Identify which cell holds the provided text, then report its [X, Y] central coordinate. 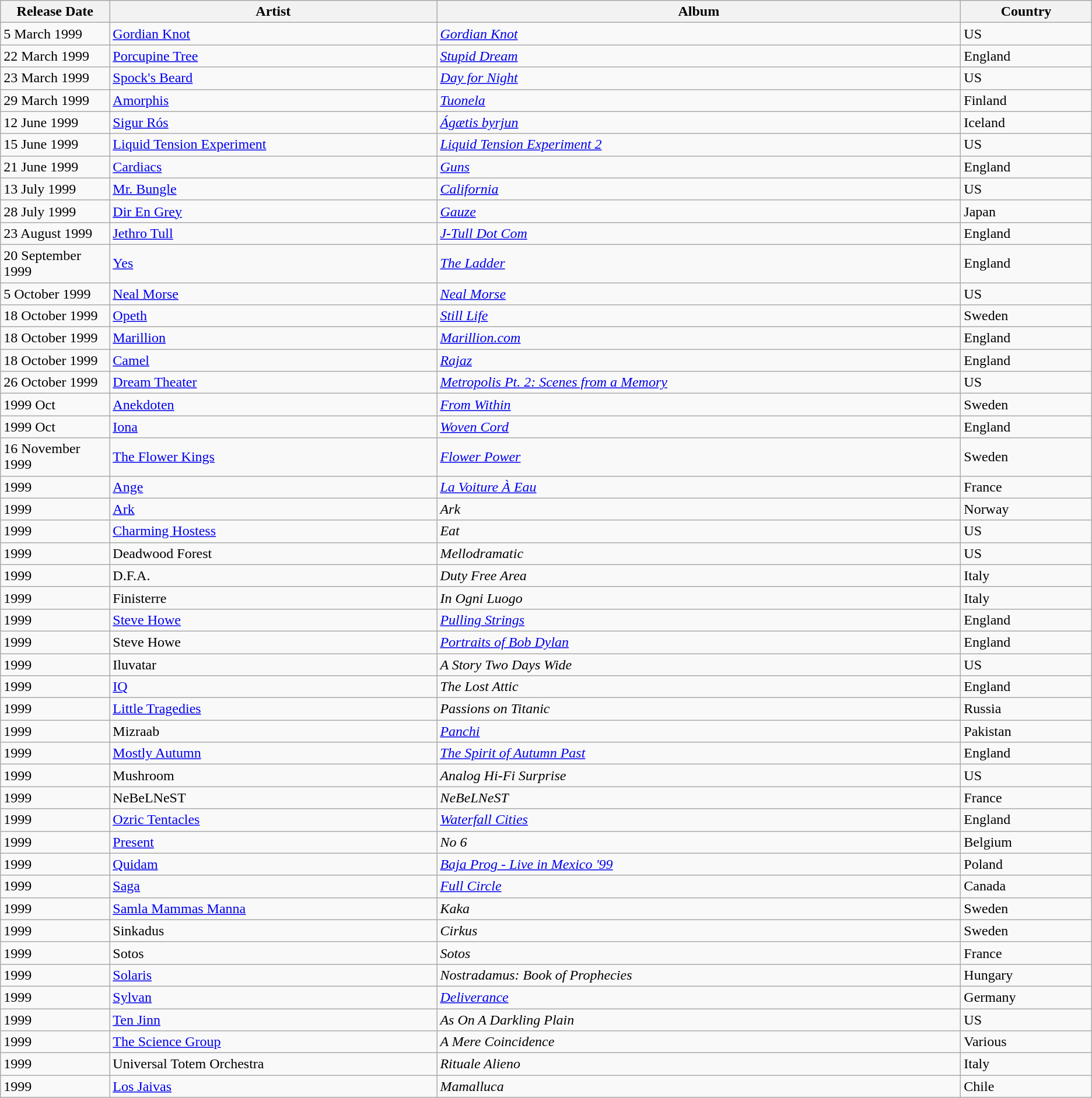
Ozric Tentacles [273, 820]
A Mere Coincidence [699, 1042]
Various [1026, 1042]
Chile [1026, 1086]
Release Date [55, 12]
In Ogni Luogo [699, 598]
Portraits of Bob Dylan [699, 642]
Germany [1026, 997]
Baja Prog - Live in Mexico '99 [699, 864]
Japan [1026, 211]
20 September 1999 [55, 264]
Sigur Rós [273, 122]
Iceland [1026, 122]
Ten Jinn [273, 1020]
Gauze [699, 211]
Full Circle [699, 886]
Saga [273, 886]
Norway [1026, 509]
La Voiture À Eau [699, 487]
Day for Night [699, 78]
Universal Totem Orchestra [273, 1064]
Samla Mammas Manna [273, 908]
As On A Darkling Plain [699, 1020]
Pakistan [1026, 731]
13 July 1999 [55, 189]
Little Tragedies [273, 709]
J-Tull Dot Com [699, 233]
23 March 1999 [55, 78]
A Story Two Days Wide [699, 664]
Present [273, 842]
Deadwood Forest [273, 553]
Waterfall Cities [699, 820]
16 November 1999 [55, 457]
Artist [273, 12]
Country [1026, 12]
23 August 1999 [55, 233]
Opeth [273, 316]
Liquid Tension Experiment [273, 145]
Los Jaivas [273, 1086]
Flower Power [699, 457]
5 March 1999 [55, 34]
Finisterre [273, 598]
The Lost Attic [699, 687]
22 March 1999 [55, 56]
Quidam [273, 864]
Belgium [1026, 842]
28 July 1999 [55, 211]
Solaris [273, 975]
12 June 1999 [55, 122]
Mamalluca [699, 1086]
Mushroom [273, 776]
Spock's Beard [273, 78]
Analog Hi-Fi Surprise [699, 776]
Dream Theater [273, 383]
The Spirit of Autumn Past [699, 753]
Iluvatar [273, 664]
IQ [273, 687]
Canada [1026, 886]
Sinkadus [273, 931]
D.F.A. [273, 576]
Kaka [699, 908]
Amorphis [273, 100]
California [699, 189]
Pulling Strings [699, 620]
Jethro Tull [273, 233]
5 October 1999 [55, 293]
Porcupine Tree [273, 56]
Mr. Bungle [273, 189]
Liquid Tension Experiment 2 [699, 145]
Duty Free Area [699, 576]
21 June 1999 [55, 167]
26 October 1999 [55, 383]
Stupid Dream [699, 56]
Rajaz [699, 360]
Panchi [699, 731]
Marillion [273, 338]
Marillion.com [699, 338]
15 June 1999 [55, 145]
Camel [273, 360]
Mizraab [273, 731]
Cirkus [699, 931]
Mostly Autumn [273, 753]
From Within [699, 405]
Sylvan [273, 997]
Ange [273, 487]
Charming Hostess [273, 531]
The Ladder [699, 264]
Cardiacs [273, 167]
Finland [1026, 100]
Poland [1026, 864]
Yes [273, 264]
Still Life [699, 316]
Guns [699, 167]
Ágætis byrjun [699, 122]
Deliverance [699, 997]
The Science Group [273, 1042]
Anekdoten [273, 405]
Woven Cord [699, 427]
Hungary [1026, 975]
Iona [273, 427]
The Flower Kings [273, 457]
No 6 [699, 842]
Rituale Alieno [699, 1064]
Russia [1026, 709]
Album [699, 12]
Metropolis Pt. 2: Scenes from a Memory [699, 383]
Passions on Titanic [699, 709]
Mellodramatic [699, 553]
Dir En Grey [273, 211]
29 March 1999 [55, 100]
Eat [699, 531]
Nostradamus: Book of Prophecies [699, 975]
Tuonela [699, 100]
